Capture the cell that displays the provided text and extract its [x, y] central coordinate. 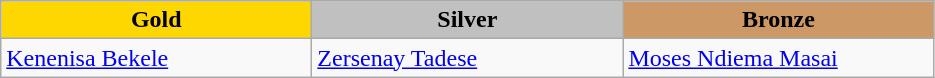
Gold [156, 20]
Kenenisa Bekele [156, 58]
Silver [468, 20]
Zersenay Tadese [468, 58]
Moses Ndiema Masai [778, 58]
Bronze [778, 20]
